Identify which cell holds the provided text, then report its (X, Y) central coordinate. 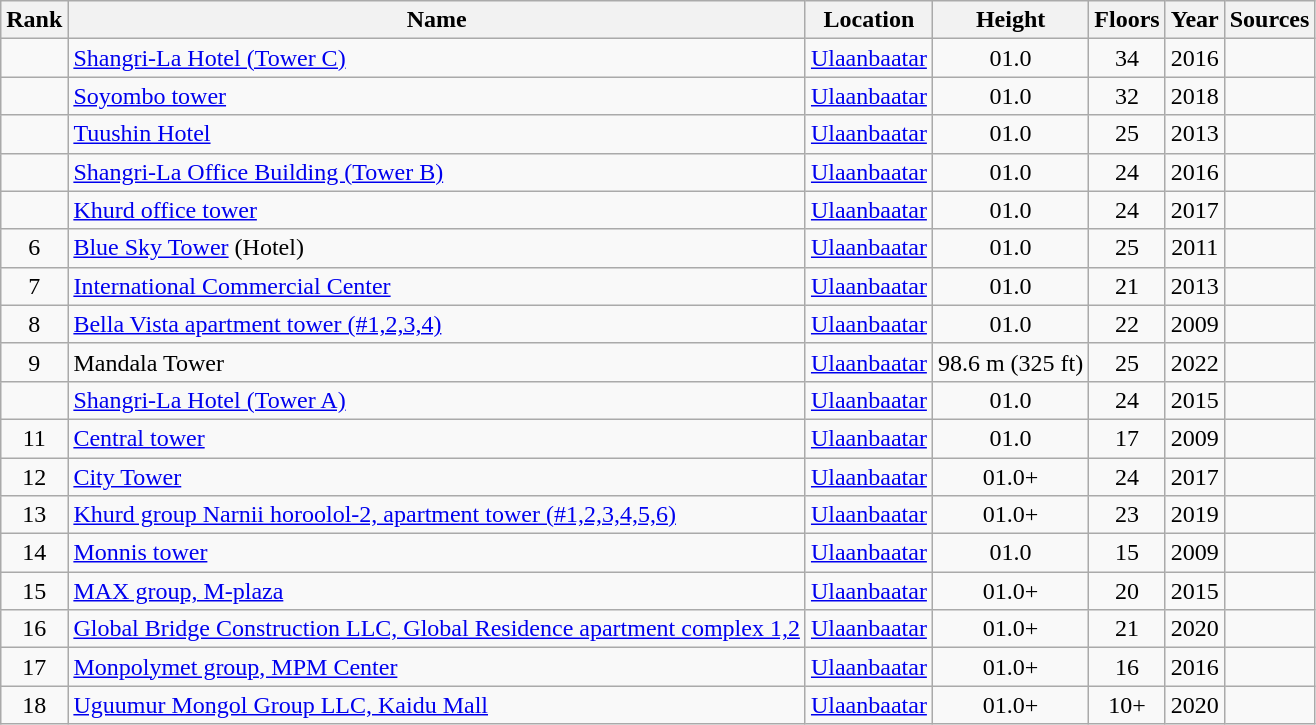
Soyombo tower (437, 96)
Uguumur Mongol Group LLC, Kaidu Mall (437, 705)
International Commercial Center (437, 286)
Height (1010, 20)
Tuushin Hotel (437, 134)
Bella Vista apartment tower (#1,2,3,4) (437, 324)
12 (34, 477)
6 (34, 248)
MAX group, M-plaza (437, 591)
11 (34, 438)
18 (34, 705)
Shangri-La Hotel (Tower C) (437, 58)
2022 (1194, 362)
13 (34, 515)
Blue Sky Tower (Hotel) (437, 248)
14 (34, 553)
32 (1127, 96)
20 (1127, 591)
Shangri-La Hotel (Tower A) (437, 400)
Khurd group Narnii horoolol-2, apartment tower (#1,2,3,4,5,6) (437, 515)
Monpolymet group, MPM Center (437, 667)
Name (437, 20)
Location (868, 20)
Floors (1127, 20)
9 (34, 362)
2011 (1194, 248)
10+ (1127, 705)
8 (34, 324)
2019 (1194, 515)
Shangri-La Office Building (Tower B) (437, 172)
Rank (34, 20)
22 (1127, 324)
Global Bridge Construction LLC, Global Residence apartment complex 1,2 (437, 629)
Mandala Tower (437, 362)
98.6 m (325 ft) (1010, 362)
23 (1127, 515)
Khurd office tower (437, 210)
Year (1194, 20)
34 (1127, 58)
7 (34, 286)
Central tower (437, 438)
Monnis tower (437, 553)
Sources (1270, 20)
2018 (1194, 96)
City Tower (437, 477)
